Return [x, y] of the center of cell containing provided text 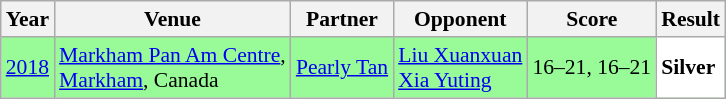
Liu Xuanxuan Xia Yuting [460, 68]
Silver [690, 68]
Score [592, 19]
Partner [342, 19]
Opponent [460, 19]
16–21, 16–21 [592, 68]
Markham Pan Am Centre,Markham, Canada [172, 68]
Pearly Tan [342, 68]
2018 [28, 68]
Venue [172, 19]
Year [28, 19]
Result [690, 19]
